Return (x, y) of the center of cell containing provided text 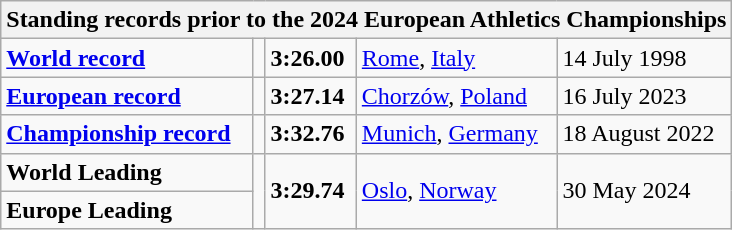
30 May 2024 (644, 191)
Europe Leading (127, 210)
Munich, Germany (456, 134)
Rome, Italy (456, 58)
14 July 1998 (644, 58)
Standing records prior to the 2024 European Athletics Championships (366, 20)
18 August 2022 (644, 134)
Oslo, Norway (456, 191)
Championship record (127, 134)
3:29.74 (310, 191)
3:26.00 (310, 58)
16 July 2023 (644, 96)
European record (127, 96)
3:27.14 (310, 96)
3:32.76 (310, 134)
World Leading (127, 172)
World record (127, 58)
Chorzów, Poland (456, 96)
